Return the (x, y) coordinate for the center point of the cell that contains the specified text.  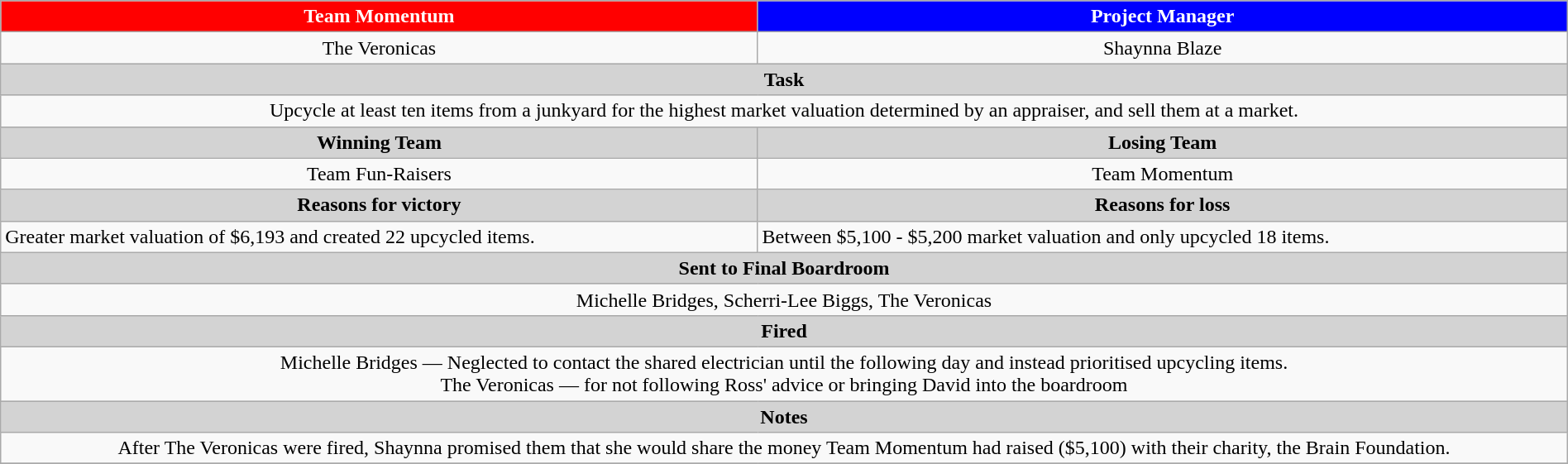
Fired (784, 331)
Shaynna Blaze (1163, 48)
Reasons for victory (379, 205)
Task (784, 79)
Winning Team (379, 142)
The Veronicas (379, 48)
Sent to Final Boardroom (784, 268)
Notes (784, 416)
Greater market valuation of $6,193 and created 22 upcycled items. (379, 237)
Team Fun-Raisers (379, 174)
Upcycle at least ten items from a junkyard for the highest market valuation determined by an appraiser, and sell them at a market. (784, 111)
Michelle Bridges, Scherri-Lee Biggs, The Veronicas (784, 299)
Reasons for loss (1163, 205)
Project Manager (1163, 17)
Between $5,100 - $5,200 market valuation and only upcycled 18 items. (1163, 237)
Losing Team (1163, 142)
